From the cell containing the given text, extract its center point as (X, Y) coordinate. 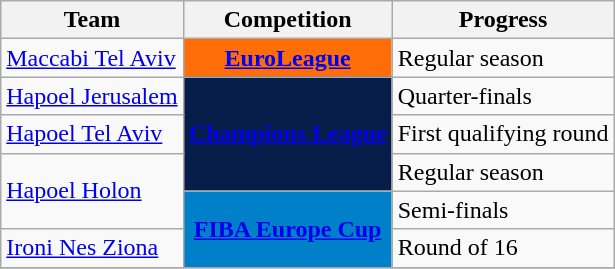
Quarter-finals (503, 96)
Hapoel Holon (92, 191)
Progress (503, 20)
Round of 16 (503, 248)
Semi-finals (503, 210)
EuroLeague (288, 58)
First qualifying round (503, 134)
FIBA Europe Cup (288, 229)
Hapoel Jerusalem (92, 96)
Ironi Nes Ziona (92, 248)
Champions League (288, 134)
Competition (288, 20)
Maccabi Tel Aviv (92, 58)
Team (92, 20)
Hapoel Tel Aviv (92, 134)
